Provide the (X, Y) coordinate of the cell's center where the given text is located.  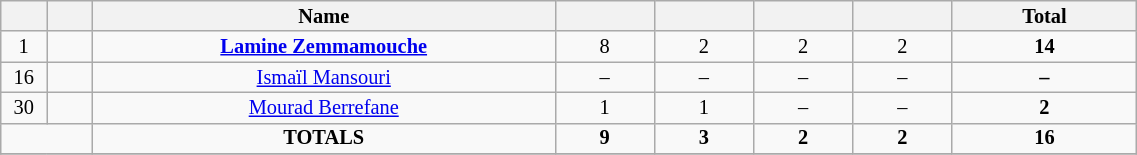
TOTALS (324, 138)
8 (604, 46)
Ismaïl Mansouri (324, 78)
Total (1044, 16)
Mourad Berrefane (324, 108)
14 (1044, 46)
3 (704, 138)
Lamine Zemmamouche (324, 46)
30 (24, 108)
Name (324, 16)
9 (604, 138)
